Return [x, y] of the center of cell containing provided text 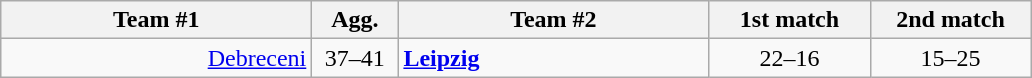
1st match [790, 20]
Agg. [355, 20]
Team #2 [554, 20]
2nd match [950, 20]
Team #1 [156, 20]
22–16 [790, 58]
15–25 [950, 58]
Leipzig [554, 58]
Debreceni [156, 58]
37–41 [355, 58]
